Search for the cell housing the specified text and yield its (x, y) center coordinate. 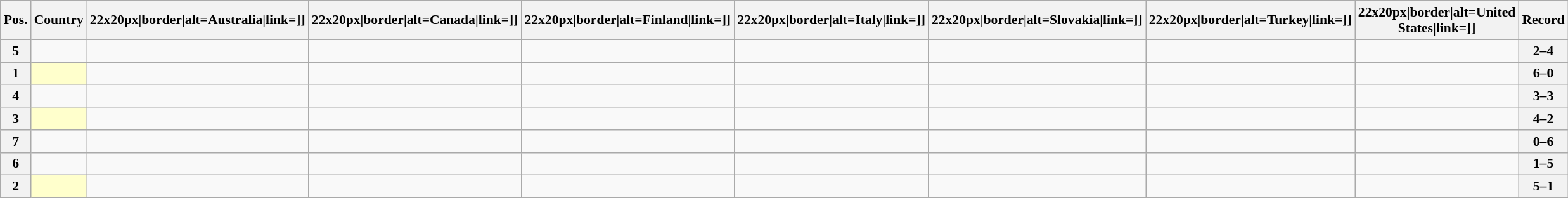
0–6 (1543, 142)
4 (16, 96)
1 (16, 74)
Pos. (16, 20)
2 (16, 187)
1–5 (1543, 164)
7 (16, 142)
5–1 (1543, 187)
4–2 (1543, 119)
Country (59, 20)
22x20px|border|alt=Canada|link=]] (415, 20)
22x20px|border|alt=Turkey|link=]] (1250, 20)
Record (1543, 20)
6 (16, 164)
2–4 (1543, 51)
3–3 (1543, 96)
5 (16, 51)
3 (16, 119)
6–0 (1543, 74)
22x20px|border|alt=Italy|link=]] (832, 20)
22x20px|border|alt=United States|link=]] (1437, 20)
22x20px|border|alt=Slovakia|link=]] (1037, 20)
22x20px|border|alt=Australia|link=]] (198, 20)
22x20px|border|alt=Finland|link=]] (627, 20)
